Search for the cell housing the specified text and yield its (X, Y) center coordinate. 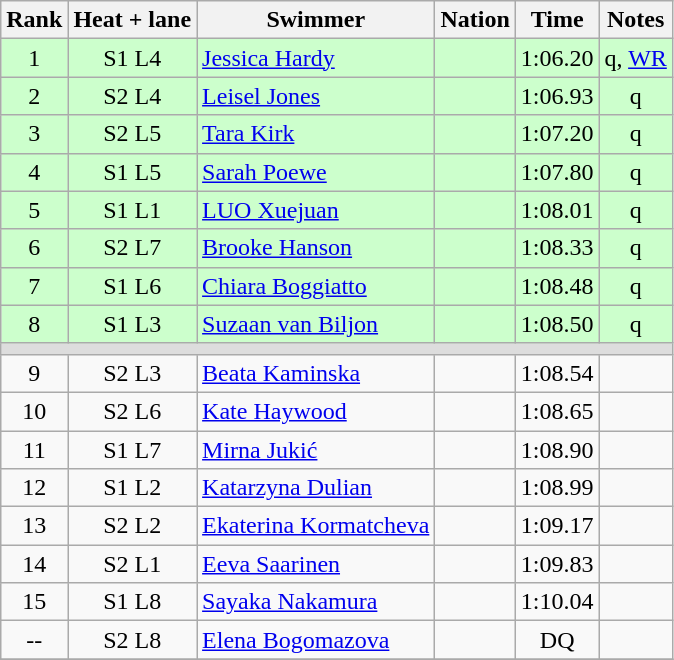
4 (34, 172)
12 (34, 488)
1:07.80 (557, 172)
6 (34, 248)
Mirna Jukić (316, 449)
Nation (475, 20)
S2 L8 (132, 640)
q, WR (636, 58)
14 (34, 564)
1:08.99 (557, 488)
1:07.20 (557, 134)
1:08.48 (557, 286)
11 (34, 449)
S2 L3 (132, 373)
7 (34, 286)
S1 L7 (132, 449)
Heat + lane (132, 20)
S1 L2 (132, 488)
Time (557, 20)
10 (34, 411)
S1 L1 (132, 210)
3 (34, 134)
1:06.20 (557, 58)
Swimmer (316, 20)
1:08.33 (557, 248)
1:10.04 (557, 602)
1:08.65 (557, 411)
Notes (636, 20)
S1 L6 (132, 286)
S2 L4 (132, 96)
1:09.17 (557, 526)
Kate Haywood (316, 411)
Tara Kirk (316, 134)
2 (34, 96)
S1 L8 (132, 602)
Beata Kaminska (316, 373)
LUO Xuejuan (316, 210)
-- (34, 640)
Jessica Hardy (316, 58)
1:08.54 (557, 373)
1:06.93 (557, 96)
S1 L3 (132, 324)
S2 L2 (132, 526)
S2 L1 (132, 564)
1 (34, 58)
Chiara Boggiatto (316, 286)
1:08.90 (557, 449)
Katarzyna Dulian (316, 488)
15 (34, 602)
1:09.83 (557, 564)
S2 L6 (132, 411)
Suzaan van Biljon (316, 324)
Ekaterina Kormatcheva (316, 526)
1:08.50 (557, 324)
Brooke Hanson (316, 248)
Sarah Poewe (316, 172)
8 (34, 324)
Sayaka Nakamura (316, 602)
Elena Bogomazova (316, 640)
Eeva Saarinen (316, 564)
S2 L7 (132, 248)
9 (34, 373)
S2 L5 (132, 134)
DQ (557, 640)
S1 L4 (132, 58)
5 (34, 210)
1:08.01 (557, 210)
S1 L5 (132, 172)
Rank (34, 20)
Leisel Jones (316, 96)
13 (34, 526)
